Identify which cell holds the provided text, then report its (X, Y) central coordinate. 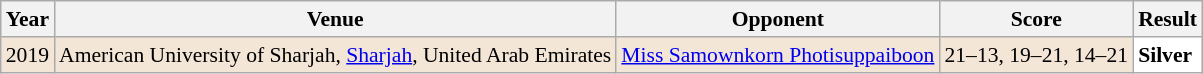
Silver (1168, 55)
Score (1036, 19)
Year (28, 19)
Venue (335, 19)
2019 (28, 55)
Opponent (778, 19)
21–13, 19–21, 14–21 (1036, 55)
American University of Sharjah, Sharjah, United Arab Emirates (335, 55)
Result (1168, 19)
Miss Samownkorn Photisuppaiboon (778, 55)
